Search for the cell housing the specified text and yield its (X, Y) center coordinate. 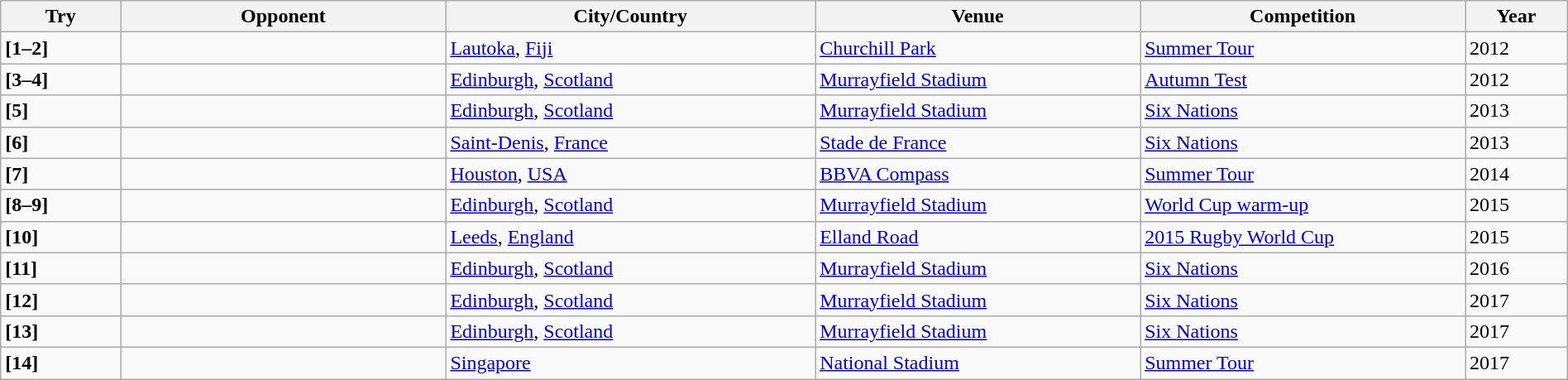
[10] (61, 237)
Autumn Test (1303, 79)
Singapore (630, 363)
Venue (978, 17)
Saint-Denis, France (630, 142)
Try (61, 17)
[13] (61, 331)
[1–2] (61, 48)
2015 Rugby World Cup (1303, 237)
[5] (61, 111)
[11] (61, 268)
[6] (61, 142)
[3–4] (61, 79)
Elland Road (978, 237)
BBVA Compass (978, 174)
Stade de France (978, 142)
Leeds, England (630, 237)
Year (1517, 17)
[7] (61, 174)
National Stadium (978, 363)
Lautoka, Fiji (630, 48)
Competition (1303, 17)
World Cup warm-up (1303, 205)
Churchill Park (978, 48)
Houston, USA (630, 174)
[8–9] (61, 205)
[14] (61, 363)
City/Country (630, 17)
2014 (1517, 174)
Opponent (283, 17)
2016 (1517, 268)
[12] (61, 300)
